Extract the (x, y) coordinate from the center of the cell holding the provided text.  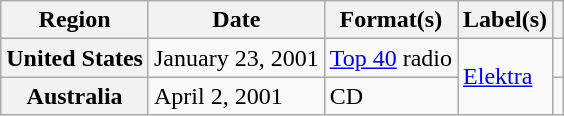
CD (390, 96)
Elektra (506, 77)
United States (75, 58)
Australia (75, 96)
April 2, 2001 (236, 96)
Label(s) (506, 20)
Format(s) (390, 20)
Date (236, 20)
Region (75, 20)
January 23, 2001 (236, 58)
Top 40 radio (390, 58)
